Return [X, Y] of the center of cell containing provided text 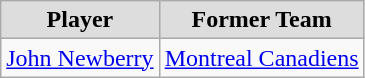
Player [80, 20]
Former Team [262, 20]
Montreal Canadiens [262, 58]
John Newberry [80, 58]
